Extract the [x, y] coordinate from the center of the cell holding the provided text.  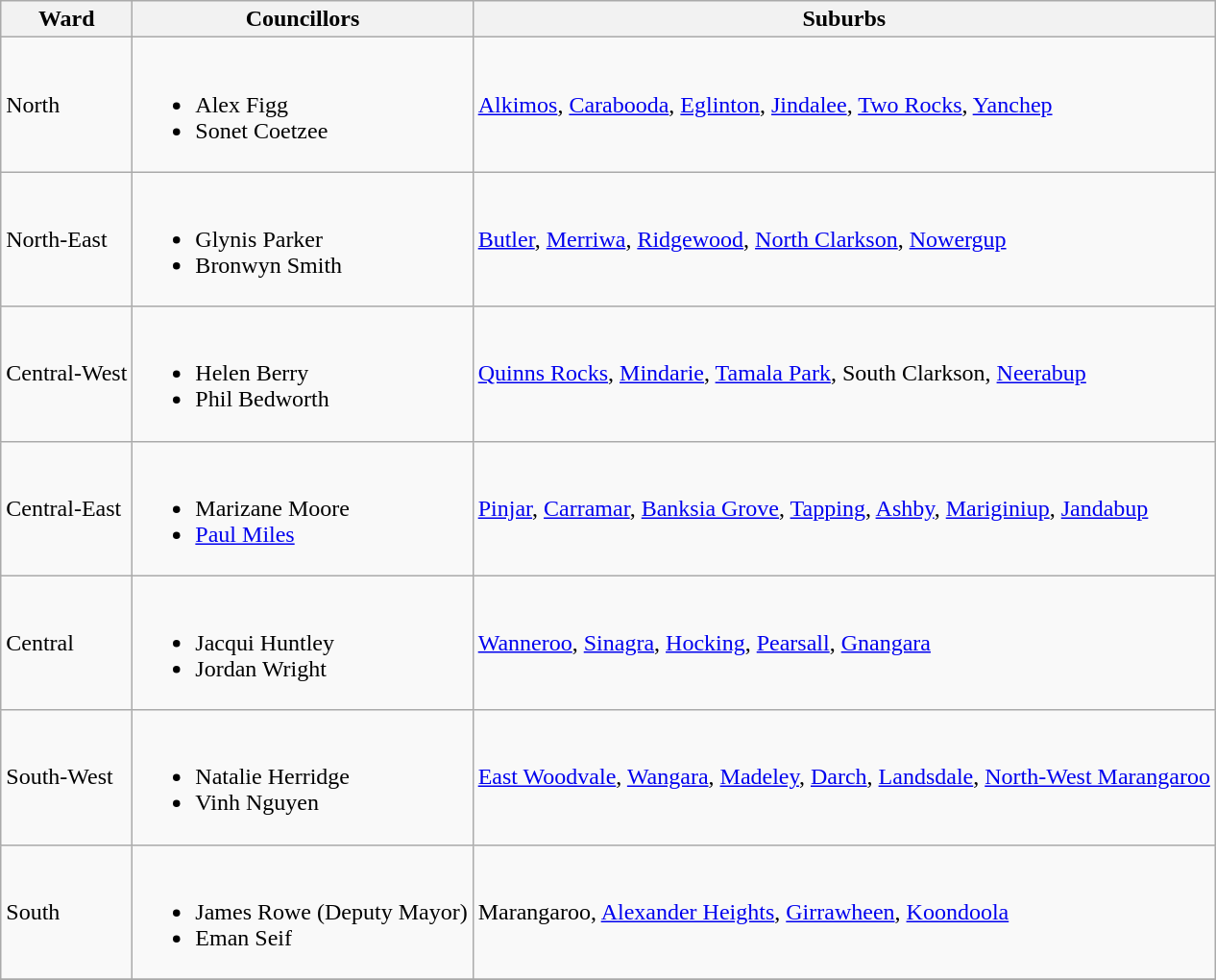
Quinns Rocks, Mindarie, Tamala Park, South Clarkson, Neerabup [843, 374]
Central [67, 643]
Helen BerryPhil Bedworth [303, 374]
Wanneroo, Sinagra, Hocking, Pearsall, Gnangara [843, 643]
North-East [67, 239]
Alex FiggSonet Coetzee [303, 105]
East Woodvale, Wangara, Madeley, Darch, Landsdale, North-West Marangaroo [843, 777]
South-West [67, 777]
Jacqui HuntleyJordan Wright [303, 643]
James Rowe (Deputy Mayor)Eman Seif [303, 912]
North [67, 105]
Marizane MoorePaul Miles [303, 508]
Alkimos, Carabooda, Eglinton, Jindalee, Two Rocks, Yanchep [843, 105]
Central-West [67, 374]
South [67, 912]
Suburbs [843, 19]
Butler, Merriwa, Ridgewood, North Clarkson, Nowergup [843, 239]
Marangaroo, Alexander Heights, Girrawheen, Koondoola [843, 912]
Councillors [303, 19]
Natalie HerridgeVinh Nguyen [303, 777]
Glynis ParkerBronwyn Smith [303, 239]
Ward [67, 19]
Pinjar, Carramar, Banksia Grove, Tapping, Ashby, Mariginiup, Jandabup [843, 508]
Central-East [67, 508]
